Provide the [x, y] coordinate of the cell's center where the given text is located.  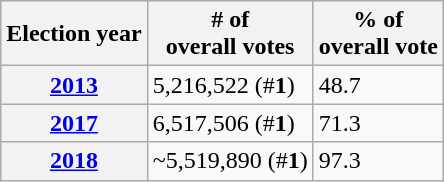
97.3 [378, 161]
5,216,522 (#1) [230, 85]
48.7 [378, 85]
2013 [74, 85]
6,517,506 (#1) [230, 123]
71.3 [378, 123]
# ofoverall votes [230, 34]
~5,519,890 (#1) [230, 161]
2018 [74, 161]
Election year [74, 34]
2017 [74, 123]
% ofoverall vote [378, 34]
